Determine the [X, Y] coordinate at the center of the cell enclosing the given text.  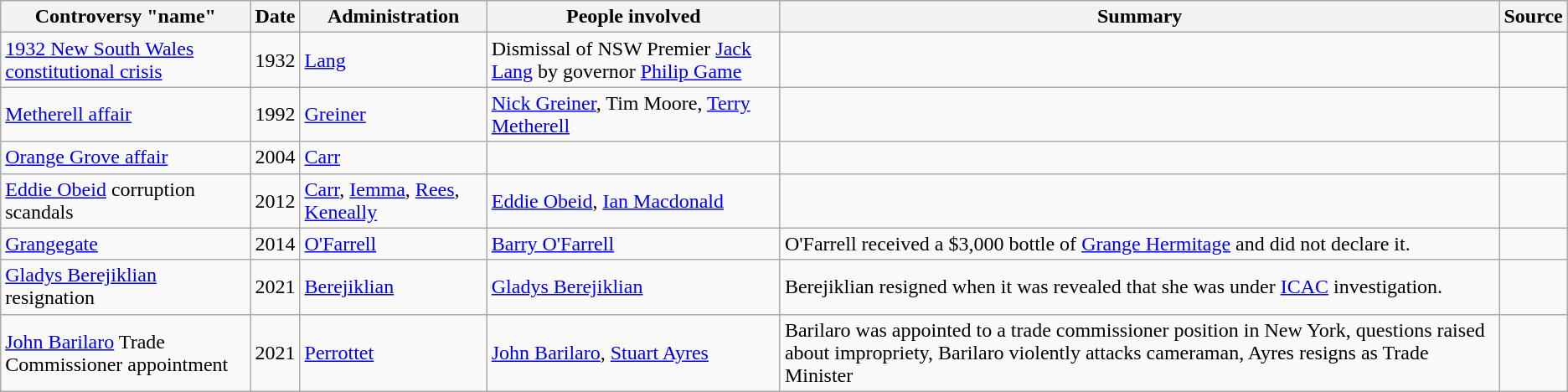
Gladys Berejiklian resignation [126, 286]
1992 [275, 114]
John Barilaro, Stuart Ayres [633, 353]
1932 [275, 60]
Controversy "name" [126, 17]
Carr, Iemma, Rees, Keneally [394, 201]
Gladys Berejiklian [633, 286]
Nick Greiner, Tim Moore, Terry Metherell [633, 114]
People involved [633, 17]
Barry O'Farrell [633, 244]
Source [1533, 17]
Greiner [394, 114]
Administration [394, 17]
O'Farrell received a $3,000 bottle of Grange Hermitage and did not declare it. [1139, 244]
Berejiklian [394, 286]
2004 [275, 157]
Dismissal of NSW Premier Jack Lang by governor Philip Game [633, 60]
Carr [394, 157]
Date [275, 17]
2012 [275, 201]
Metherell affair [126, 114]
Berejiklian resigned when it was revealed that she was under ICAC investigation. [1139, 286]
1932 New South Wales constitutional crisis [126, 60]
Eddie Obeid, Ian Macdonald [633, 201]
2014 [275, 244]
Summary [1139, 17]
Orange Grove affair [126, 157]
Perrottet [394, 353]
O'Farrell [394, 244]
John Barilaro Trade Commissioner appointment [126, 353]
Grangegate [126, 244]
Eddie Obeid corruption scandals [126, 201]
Lang [394, 60]
